Extract the (X, Y) coordinate from the center of the cell holding the provided text.  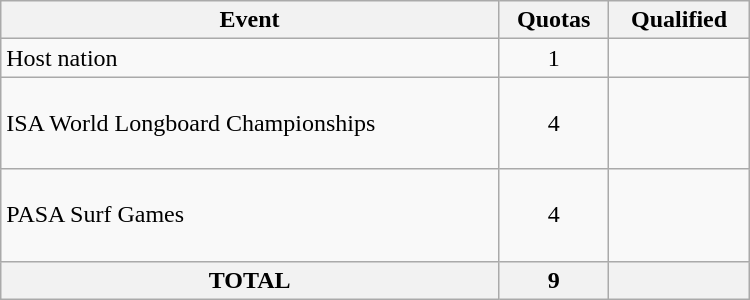
Quotas (554, 20)
TOTAL (250, 280)
Event (250, 20)
PASA Surf Games (250, 215)
9 (554, 280)
1 (554, 58)
Host nation (250, 58)
ISA World Longboard Championships (250, 123)
Qualified (679, 20)
